Provide the [x, y] coordinate of the cell's center where the given text is located.  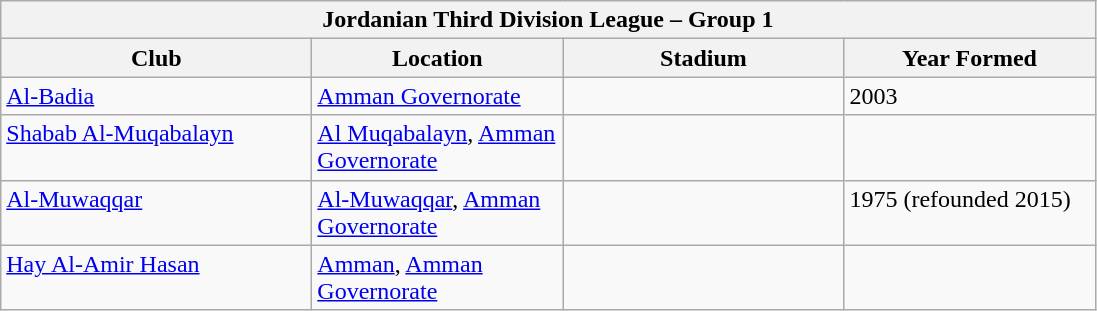
Jordanian Third Division League – Group 1 [548, 20]
Stadium [704, 58]
2003 [970, 96]
Amman, Amman Governorate [438, 278]
Al-Muwaqqar [156, 212]
Year Formed [970, 58]
Hay Al-Amir Hasan [156, 278]
Al Muqabalayn, Amman Governorate [438, 148]
Club [156, 58]
1975 (refounded 2015) [970, 212]
Amman Governorate [438, 96]
Shabab Al-Muqabalayn [156, 148]
Al-Badia [156, 96]
Location [438, 58]
Al-Muwaqqar, Amman Governorate [438, 212]
